Capture the cell that displays the provided text and extract its [x, y] central coordinate. 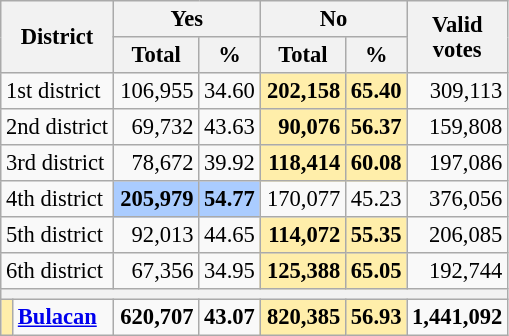
125,388 [303, 271]
65.40 [376, 91]
3rd district [58, 163]
43.63 [230, 127]
170,077 [303, 199]
60.08 [376, 163]
34.60 [230, 91]
44.65 [230, 235]
192,744 [458, 271]
1st district [58, 91]
45.23 [376, 199]
No [334, 19]
114,072 [303, 235]
1,441,092 [458, 317]
43.07 [230, 317]
820,385 [303, 317]
56.37 [376, 127]
6th district [58, 271]
34.95 [230, 271]
55.35 [376, 235]
65.05 [376, 271]
202,158 [303, 91]
Bulacan [64, 317]
2nd district [58, 127]
309,113 [458, 91]
206,085 [458, 235]
78,672 [156, 163]
39.92 [230, 163]
Yes [186, 19]
54.77 [230, 199]
106,955 [156, 91]
5th district [58, 235]
Valid votes [458, 37]
159,808 [458, 127]
92,013 [156, 235]
69,732 [156, 127]
90,076 [303, 127]
620,707 [156, 317]
4th district [58, 199]
197,086 [458, 163]
376,056 [458, 199]
District [58, 37]
205,979 [156, 199]
56.93 [376, 317]
118,414 [303, 163]
67,356 [156, 271]
